From the cell containing the given text, extract its center point as [X, Y] coordinate. 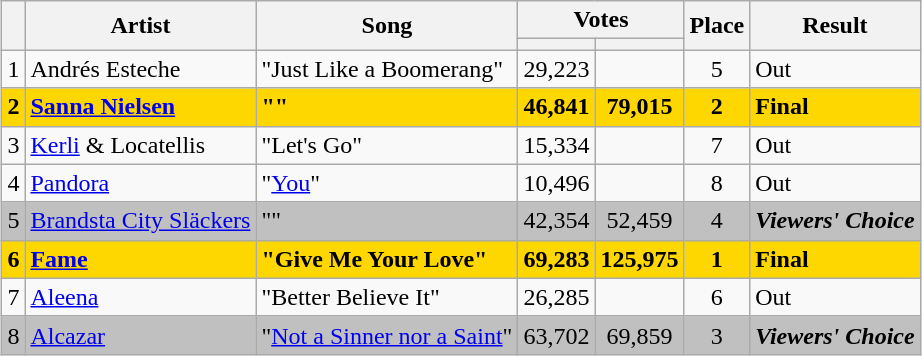
42,354 [556, 221]
10,496 [556, 183]
69,859 [640, 335]
Place [717, 26]
Result [835, 26]
"You" [387, 183]
29,223 [556, 69]
79,015 [640, 107]
Aleena [140, 297]
69,283 [556, 259]
Brandsta City Släckers [140, 221]
Votes [601, 20]
Alcazar [140, 335]
Song [387, 26]
52,459 [640, 221]
Kerli & Locatellis [140, 145]
"Give Me Your Love" [387, 259]
"Not a Sinner nor a Saint" [387, 335]
Andrés Esteche [140, 69]
26,285 [556, 297]
46,841 [556, 107]
Fame [140, 259]
"Better Believe It" [387, 297]
Sanna Nielsen [140, 107]
"Let's Go" [387, 145]
15,334 [556, 145]
63,702 [556, 335]
"Just Like a Boomerang" [387, 69]
Pandora [140, 183]
125,975 [640, 259]
Artist [140, 26]
